Extract the (x, y) coordinate from the center of the cell holding the provided text.  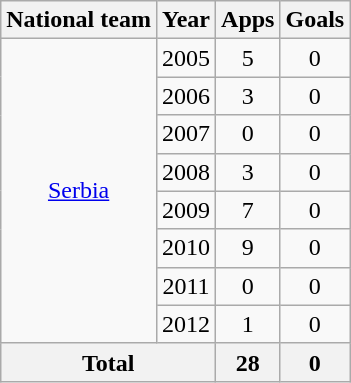
2007 (186, 134)
5 (248, 58)
28 (248, 362)
7 (248, 210)
9 (248, 248)
2010 (186, 248)
Total (108, 362)
2008 (186, 172)
Serbia (79, 191)
2011 (186, 286)
Apps (248, 20)
National team (79, 20)
2005 (186, 58)
Goals (315, 20)
2006 (186, 96)
2009 (186, 210)
1 (248, 324)
Year (186, 20)
2012 (186, 324)
